Find where the given text appears and provide that cell's center as [x, y] coordinate. 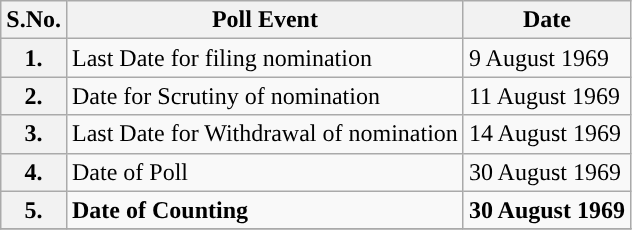
1. [34, 58]
2. [34, 96]
Date of Poll [264, 172]
Date [546, 20]
14 August 1969 [546, 134]
Last Date for filing nomination [264, 58]
Date of Counting [264, 210]
4. [34, 172]
Date for Scrutiny of nomination [264, 96]
9 August 1969 [546, 58]
S.No. [34, 20]
5. [34, 210]
Last Date for Withdrawal of nomination [264, 134]
11 August 1969 [546, 96]
3. [34, 134]
Poll Event [264, 20]
